Return (X, Y) of the center of cell containing provided text 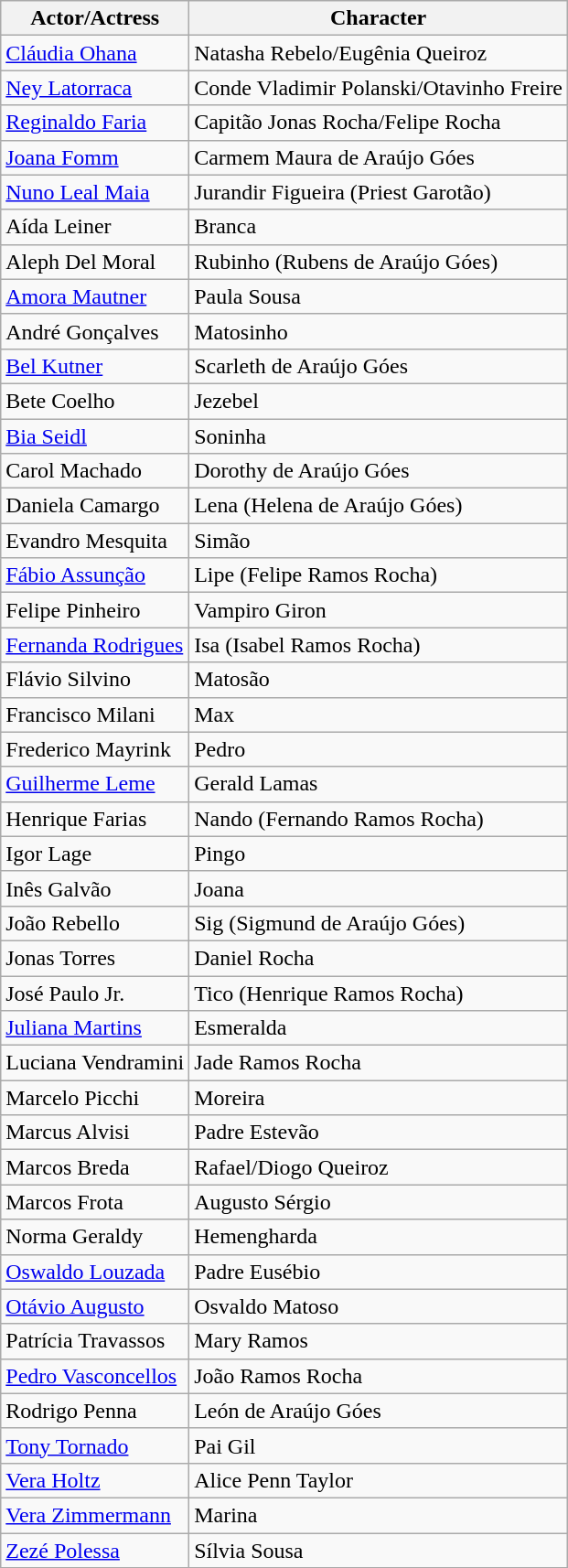
Osvaldo Matoso (379, 1306)
Bel Kutner (95, 366)
Padre Estevão (379, 1133)
Capitão Jonas Rocha/Felipe Rocha (379, 123)
Esmeralda (379, 1028)
Matosinho (379, 331)
Nuno Leal Maia (95, 192)
Soninha (379, 436)
Pingo (379, 854)
Character (379, 18)
Igor Lage (95, 854)
Isa (Isabel Ramos Rocha) (379, 645)
Henrique Farias (95, 819)
Padre Eusébio (379, 1272)
Fábio Assunção (95, 575)
Oswaldo Louzada (95, 1272)
Cláudia Ohana (95, 53)
José Paulo Jr. (95, 993)
Hemengharda (379, 1237)
Jade Ramos Rocha (379, 1063)
Bete Coelho (95, 401)
Pai Gil (379, 1445)
Tico (Henrique Ramos Rocha) (379, 993)
Sig (Sigmund de Araújo Góes) (379, 923)
Francisco Milani (95, 714)
Joana Fomm (95, 157)
Tony Tornado (95, 1445)
Patrícia Travassos (95, 1341)
Actor/Actress (95, 18)
Rafael/Diogo Queiroz (379, 1167)
Fernanda Rodrigues (95, 645)
Carol Machado (95, 471)
Matosão (379, 680)
Frederico Mayrink (95, 749)
Zezé Polessa (95, 1551)
Mary Ramos (379, 1341)
Felipe Pinheiro (95, 610)
Conde Vladimir Polanski/Otavinho Freire (379, 88)
Vampiro Giron (379, 610)
Simão (379, 541)
Daniela Camargo (95, 506)
Bia Seidl (95, 436)
Pedro Vasconcellos (95, 1376)
Luciana Vendramini (95, 1063)
Jezebel (379, 401)
Paula Sousa (379, 296)
André Gonçalves (95, 331)
João Rebello (95, 923)
Pedro (379, 749)
Aleph Del Moral (95, 262)
Aída Leiner (95, 227)
Jonas Torres (95, 958)
Reginaldo Faria (95, 123)
Rubinho (Rubens de Araújo Góes) (379, 262)
Ney Latorraca (95, 88)
Flávio Silvino (95, 680)
Rodrigo Penna (95, 1411)
Amora Mautner (95, 296)
Juliana Martins (95, 1028)
Marcus Alvisi (95, 1133)
Dorothy de Araújo Góes (379, 471)
Marcos Frota (95, 1202)
Moreira (379, 1098)
Augusto Sérgio (379, 1202)
Gerald Lamas (379, 784)
Marcos Breda (95, 1167)
Natasha Rebelo/Eugênia Queiroz (379, 53)
Carmem Maura de Araújo Góes (379, 157)
Guilherme Leme (95, 784)
Vera Holtz (95, 1480)
João Ramos Rocha (379, 1376)
Jurandir Figueira (Priest Garotão) (379, 192)
Daniel Rocha (379, 958)
Branca (379, 227)
Evandro Mesquita (95, 541)
Sílvia Sousa (379, 1551)
Vera Zimmermann (95, 1515)
Nando (Fernando Ramos Rocha) (379, 819)
Marina (379, 1515)
Scarleth de Araújo Góes (379, 366)
Norma Geraldy (95, 1237)
Max (379, 714)
Lipe (Felipe Ramos Rocha) (379, 575)
León de Araújo Góes (379, 1411)
Marcelo Picchi (95, 1098)
Otávio Augusto (95, 1306)
Alice Penn Taylor (379, 1480)
Inês Galvão (95, 888)
Joana (379, 888)
Lena (Helena de Araújo Góes) (379, 506)
